Identify which cell holds the provided text, then report its [x, y] central coordinate. 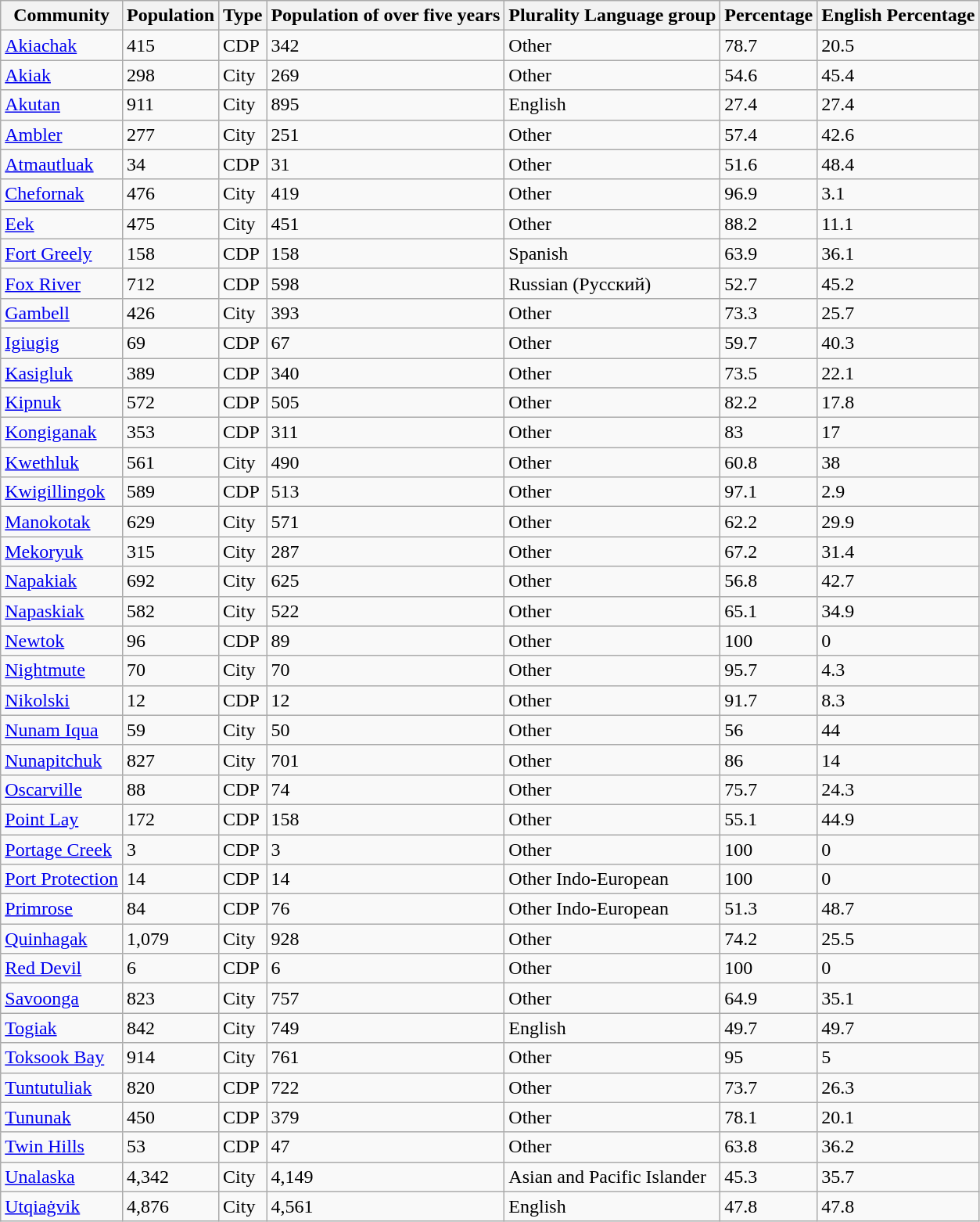
36.2 [898, 1147]
88.2 [769, 224]
67 [386, 343]
Type [242, 16]
269 [386, 75]
389 [171, 373]
Savoonga [62, 998]
572 [171, 403]
582 [171, 611]
63.9 [769, 253]
701 [386, 760]
55.1 [769, 819]
Eek [62, 224]
4.3 [898, 670]
50 [386, 730]
476 [171, 194]
Togiak [62, 1028]
Manokotak [62, 522]
Kwethluk [62, 462]
45.3 [769, 1177]
Nunam Iqua [62, 730]
11.1 [898, 224]
379 [386, 1117]
38 [898, 462]
64.9 [769, 998]
761 [386, 1058]
172 [171, 819]
Nightmute [62, 670]
251 [386, 135]
44.9 [898, 819]
Asian and Pacific Islander [612, 1177]
571 [386, 522]
Utqiaġvik [62, 1206]
English Percentage [898, 16]
692 [171, 581]
45.4 [898, 75]
96 [171, 641]
40.3 [898, 343]
Fox River [62, 283]
35.1 [898, 998]
1,079 [171, 939]
17.8 [898, 403]
31 [386, 164]
451 [386, 224]
Portage Creek [62, 849]
Kongiganak [62, 433]
74 [386, 789]
4,342 [171, 1177]
51.6 [769, 164]
22.1 [898, 373]
5 [898, 1058]
20.5 [898, 45]
311 [386, 433]
393 [386, 313]
Ambler [62, 135]
36.1 [898, 253]
Newtok [62, 641]
Napakiak [62, 581]
513 [386, 492]
Toksook Bay [62, 1058]
20.1 [898, 1117]
Twin Hills [62, 1147]
Gambell [62, 313]
490 [386, 462]
820 [171, 1087]
78.7 [769, 45]
749 [386, 1028]
86 [769, 760]
65.1 [769, 611]
97.1 [769, 492]
69 [171, 343]
73.7 [769, 1087]
73.5 [769, 373]
Napaskiak [62, 611]
25.7 [898, 313]
29.9 [898, 522]
277 [171, 135]
4,876 [171, 1206]
8.3 [898, 700]
3.1 [898, 194]
52.7 [769, 283]
Community [62, 16]
Tununak [62, 1117]
35.7 [898, 1177]
340 [386, 373]
45.2 [898, 283]
Quinhagak [62, 939]
42.7 [898, 581]
287 [386, 552]
56 [769, 730]
89 [386, 641]
914 [171, 1058]
42.6 [898, 135]
54.6 [769, 75]
53 [171, 1147]
2.9 [898, 492]
Plurality Language group [612, 16]
Akutan [62, 105]
74.2 [769, 939]
91.7 [769, 700]
63.8 [769, 1147]
Fort Greely [62, 253]
589 [171, 492]
Russian (Русский) [612, 283]
34.9 [898, 611]
757 [386, 998]
522 [386, 611]
4,561 [386, 1206]
426 [171, 313]
353 [171, 433]
842 [171, 1028]
84 [171, 909]
Kasigluk [62, 373]
315 [171, 552]
59 [171, 730]
Akiak [62, 75]
Spanish [612, 253]
911 [171, 105]
Atmautluak [62, 164]
4,149 [386, 1177]
48.7 [898, 909]
56.8 [769, 581]
712 [171, 283]
51.3 [769, 909]
95.7 [769, 670]
73.3 [769, 313]
24.3 [898, 789]
57.4 [769, 135]
625 [386, 581]
Kipnuk [62, 403]
722 [386, 1087]
629 [171, 522]
Kwigillingok [62, 492]
Point Lay [62, 819]
62.2 [769, 522]
60.8 [769, 462]
82.2 [769, 403]
Population of over five years [386, 16]
Akiachak [62, 45]
Population [171, 16]
44 [898, 730]
475 [171, 224]
17 [898, 433]
598 [386, 283]
67.2 [769, 552]
Port Protection [62, 879]
Red Devil [62, 969]
Primrose [62, 909]
Tuntutuliak [62, 1087]
Unalaska [62, 1177]
25.5 [898, 939]
Mekoryuk [62, 552]
78.1 [769, 1117]
419 [386, 194]
96.9 [769, 194]
75.7 [769, 789]
26.3 [898, 1087]
88 [171, 789]
Nunapitchuk [62, 760]
76 [386, 909]
298 [171, 75]
48.4 [898, 164]
Igiugig [62, 343]
827 [171, 760]
895 [386, 105]
415 [171, 45]
83 [769, 433]
59.7 [769, 343]
561 [171, 462]
450 [171, 1117]
823 [171, 998]
95 [769, 1058]
Nikolski [62, 700]
Chefornak [62, 194]
31.4 [898, 552]
34 [171, 164]
47 [386, 1147]
505 [386, 403]
Percentage [769, 16]
342 [386, 45]
Oscarville [62, 789]
928 [386, 939]
